From the cell containing the given text, extract its center point as [X, Y] coordinate. 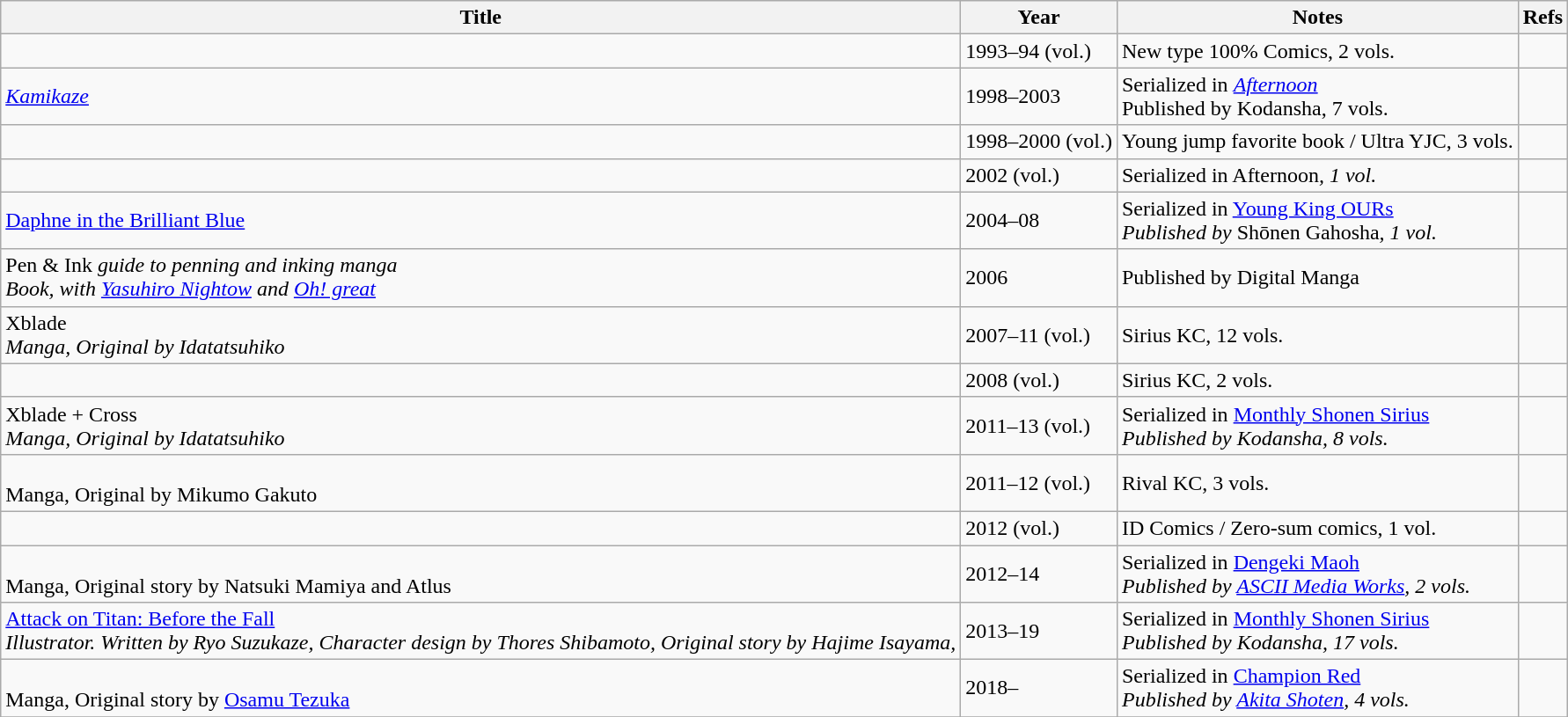
Rival KC, 3 vols. [1317, 482]
2007–11 (vol.) [1039, 334]
Manga, Original story by Natsuki Mamiya and Atlus [480, 574]
Year [1039, 18]
Pen & Ink guide to penning and inking mangaBook, with Yasuhiro Nightow and Oh! great [480, 278]
Sirius KC, 12 vols. [1317, 334]
Attack on Titan: Before the FallIllustrator. Written by Ryo Suzukaze, Character design by Thores Shibamoto, Original story by Hajime Isayama, [480, 632]
Published by Digital Manga [1317, 278]
Serialized in AfternoonPublished by Kodansha, 7 vols. [1317, 97]
XbladeManga, Original by Idatatsuhiko [480, 334]
2012 (vol.) [1039, 528]
2013–19 [1039, 632]
Serialized in Monthly Shonen SiriusPublished by Kodansha, 17 vols. [1317, 632]
1993–94 (vol.) [1039, 51]
Xblade + CrossManga, Original by Idatatsuhiko [480, 426]
Manga, Original story by Osamu Tezuka [480, 688]
2006 [1039, 278]
New type 100% Comics, 2 vols. [1317, 51]
1998–2003 [1039, 97]
Young jump favorite book / Ultra YJC, 3 vols. [1317, 142]
Sirius KC, 2 vols. [1317, 380]
2011–12 (vol.) [1039, 482]
Serialized in Champion RedPublished by Akita Shoten, 4 vols. [1317, 688]
Serialized in Dengeki MaohPublished by ASCII Media Works, 2 vols. [1317, 574]
Serialized in Monthly Shonen SiriusPublished by Kodansha, 8 vols. [1317, 426]
1998–2000 (vol.) [1039, 142]
Daphne in the Brilliant Blue [480, 220]
2011–13 (vol.) [1039, 426]
Notes [1317, 18]
Serialized in Afternoon, 1 vol. [1317, 175]
2004–08 [1039, 220]
Kamikaze [480, 97]
2008 (vol.) [1039, 380]
Manga, Original by Mikumo Gakuto [480, 482]
2002 (vol.) [1039, 175]
2018– [1039, 688]
2012–14 [1039, 574]
Serialized in Young King OURsPublished by Shōnen Gahosha, 1 vol. [1317, 220]
ID Comics / Zero-sum comics, 1 vol. [1317, 528]
Refs [1542, 18]
Title [480, 18]
